From the cell containing the given text, extract its center point as (X, Y) coordinate. 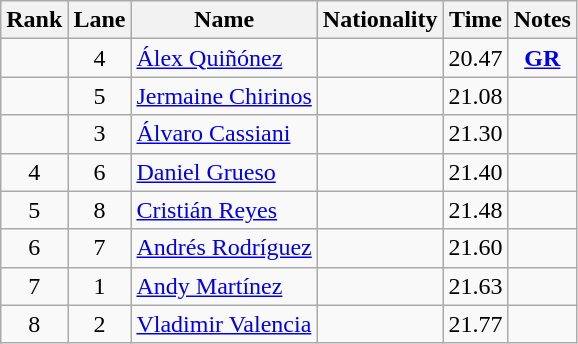
Cristián Reyes (224, 210)
Name (224, 20)
Vladimir Valencia (224, 324)
Notes (542, 20)
20.47 (476, 58)
21.08 (476, 96)
21.77 (476, 324)
Daniel Grueso (224, 172)
Jermaine Chirinos (224, 96)
2 (100, 324)
Lane (100, 20)
3 (100, 134)
21.40 (476, 172)
1 (100, 286)
21.63 (476, 286)
Andrés Rodríguez (224, 248)
Rank (34, 20)
Álvaro Cassiani (224, 134)
Time (476, 20)
Andy Martínez (224, 286)
GR (542, 58)
Álex Quiñónez (224, 58)
Nationality (380, 20)
21.30 (476, 134)
21.60 (476, 248)
21.48 (476, 210)
